Output the [x, y] coordinate of the center of the cell containing the given text.  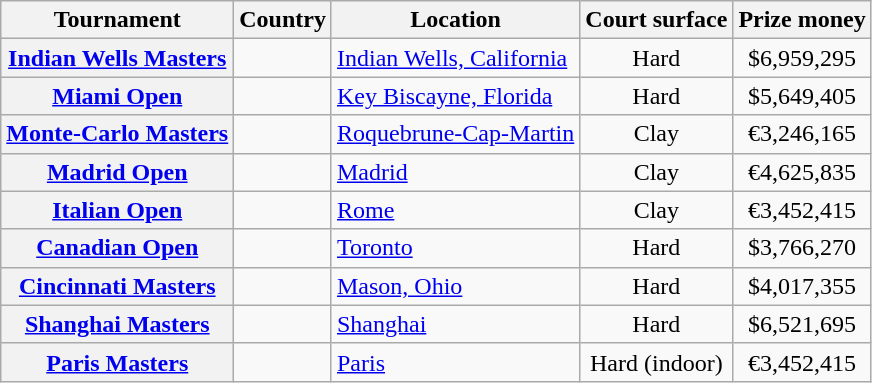
Rome [455, 210]
Indian Wells Masters [118, 58]
Paris [455, 362]
€3,246,165 [802, 134]
$4,017,355 [802, 286]
€4,625,835 [802, 172]
Paris Masters [118, 362]
$6,521,695 [802, 324]
Prize money [802, 20]
$6,959,295 [802, 58]
Madrid [455, 172]
Indian Wells, California [455, 58]
Miami Open [118, 96]
Madrid Open [118, 172]
Country [283, 20]
Key Biscayne, Florida [455, 96]
Tournament [118, 20]
Location [455, 20]
Court surface [656, 20]
Italian Open [118, 210]
$3,766,270 [802, 248]
Canadian Open [118, 248]
Roquebrune-Cap-Martin [455, 134]
Hard (indoor) [656, 362]
$5,649,405 [802, 96]
Monte-Carlo Masters [118, 134]
Mason, Ohio [455, 286]
Shanghai [455, 324]
Cincinnati Masters [118, 286]
Toronto [455, 248]
Shanghai Masters [118, 324]
